Scan for the cell matching the given text and deliver its [X, Y] coordinate at center. 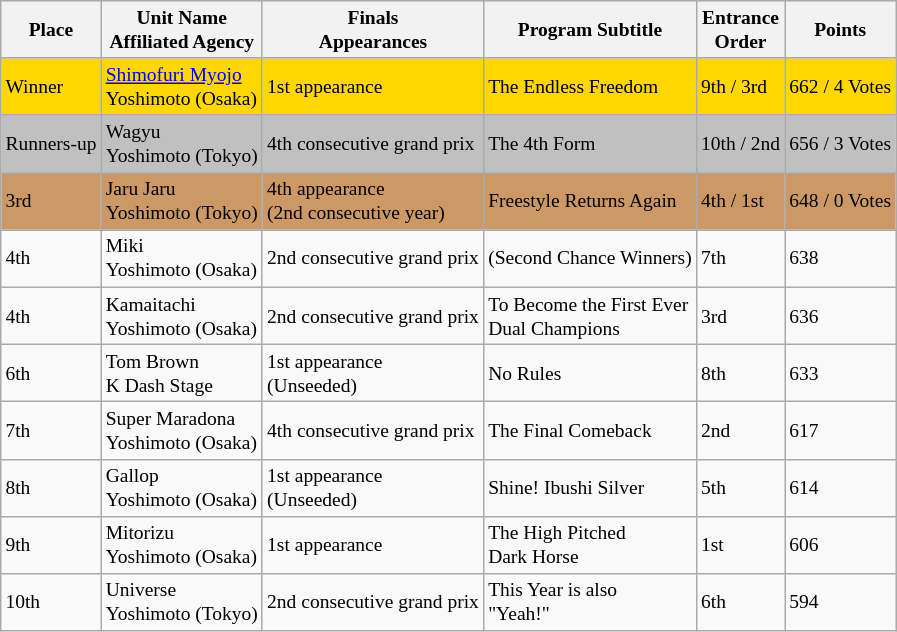
638 [840, 258]
The Endless Freedom [590, 86]
2nd [740, 430]
The 4th Form [590, 144]
The High PitchedDark Horse [590, 544]
Runners-up [51, 144]
594 [840, 602]
Shimofuri MyojoYoshimoto (Osaka) [182, 86]
The Final Comeback [590, 430]
Freestyle Returns Again [590, 202]
633 [840, 372]
656 / 3 Votes [840, 144]
Unit NameAffiliated Agency [182, 30]
GallopYoshimoto (Osaka) [182, 488]
10th / 2nd [740, 144]
606 [840, 544]
617 [840, 430]
WagyuYoshimoto (Tokyo) [182, 144]
Tom BrownK Dash Stage [182, 372]
662 / 4 Votes [840, 86]
Jaru JaruYoshimoto (Tokyo) [182, 202]
636 [840, 316]
1st [740, 544]
Program Subtitle [590, 30]
KamaitachiYoshimoto (Osaka) [182, 316]
9th [51, 544]
Points [840, 30]
Shine! Ibushi Silver [590, 488]
To Become the First EverDual Champions [590, 316]
MitorizuYoshimoto (Osaka) [182, 544]
MikiYoshimoto (Osaka) [182, 258]
5th [740, 488]
10th [51, 602]
9th / 3rd [740, 86]
EntranceOrder [740, 30]
Super MaradonaYoshimoto (Osaka) [182, 430]
Winner [51, 86]
No Rules [590, 372]
This Year is also"Yeah!" [590, 602]
648 / 0 Votes [840, 202]
4th / 1st [740, 202]
614 [840, 488]
UniverseYoshimoto (Tokyo) [182, 602]
FinalsAppearances [372, 30]
4th appearance(2nd consecutive year) [372, 202]
(Second Chance Winners) [590, 258]
Place [51, 30]
